Detect which cell encompasses the target text, then output its (X, Y) center coordinate. 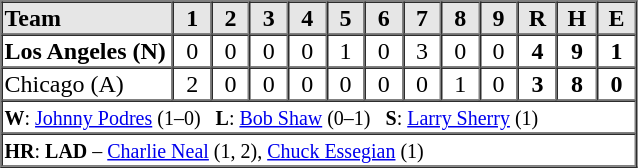
HR: LAD – Charlie Neal (1, 2), Chuck Essegian (1) (319, 150)
6 (384, 18)
7 (422, 18)
H (577, 18)
Los Angeles (N) (88, 50)
E (616, 18)
Team (88, 18)
5 (345, 18)
R (538, 18)
W: Johnny Podres (1–0) L: Bob Shaw (0–1) S: Larry Sherry (1) (319, 116)
Chicago (A) (88, 84)
